Identify which cell holds the provided text, then report its [x, y] central coordinate. 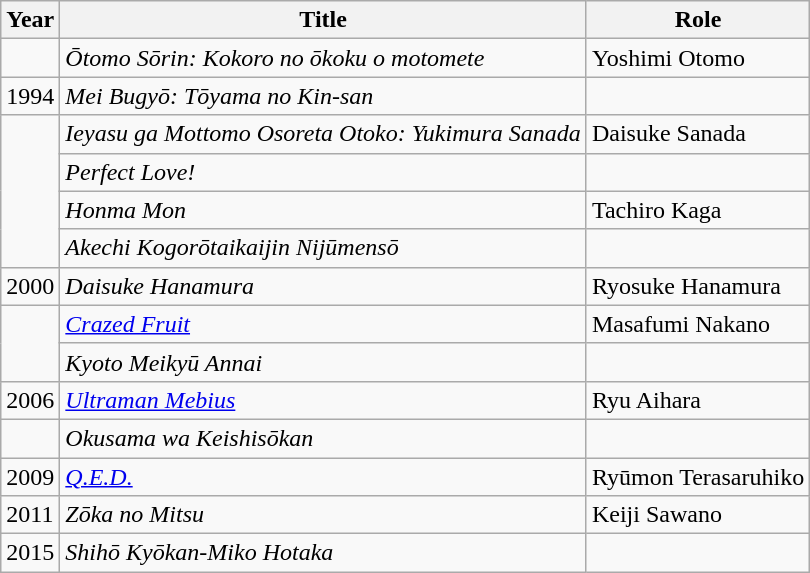
1994 [30, 96]
Ryu Aihara [698, 400]
Perfect Love! [324, 172]
Masafumi Nakano [698, 324]
Ultraman Mebius [324, 400]
Mei Bugyō: Tōyama no Kin-san [324, 96]
Shihō Kyōkan-Miko Hotaka [324, 553]
Ryūmon Terasaruhiko [698, 477]
Zōka no Mitsu [324, 515]
Daisuke Sanada [698, 134]
Ieyasu ga Mottomo Osoreta Otoko: Yukimura Sanada [324, 134]
Title [324, 20]
Role [698, 20]
Yoshimi Otomo [698, 58]
Honma Mon [324, 210]
2000 [30, 286]
Crazed Fruit [324, 324]
Year [30, 20]
Daisuke Hanamura [324, 286]
2015 [30, 553]
Tachiro Kaga [698, 210]
Ryosuke Hanamura [698, 286]
Q.E.D. [324, 477]
Kyoto Meikyū Annai [324, 362]
Keiji Sawano [698, 515]
2006 [30, 400]
2009 [30, 477]
2011 [30, 515]
Ōtomo Sōrin: Kokoro no ōkoku o motomete [324, 58]
Okusama wa Keishisōkan [324, 438]
Akechi Kogorōtaikaijin Nijūmensō [324, 248]
